Pinpoint the cell where the given text exists, returning its [x, y] midpoint coordinate. 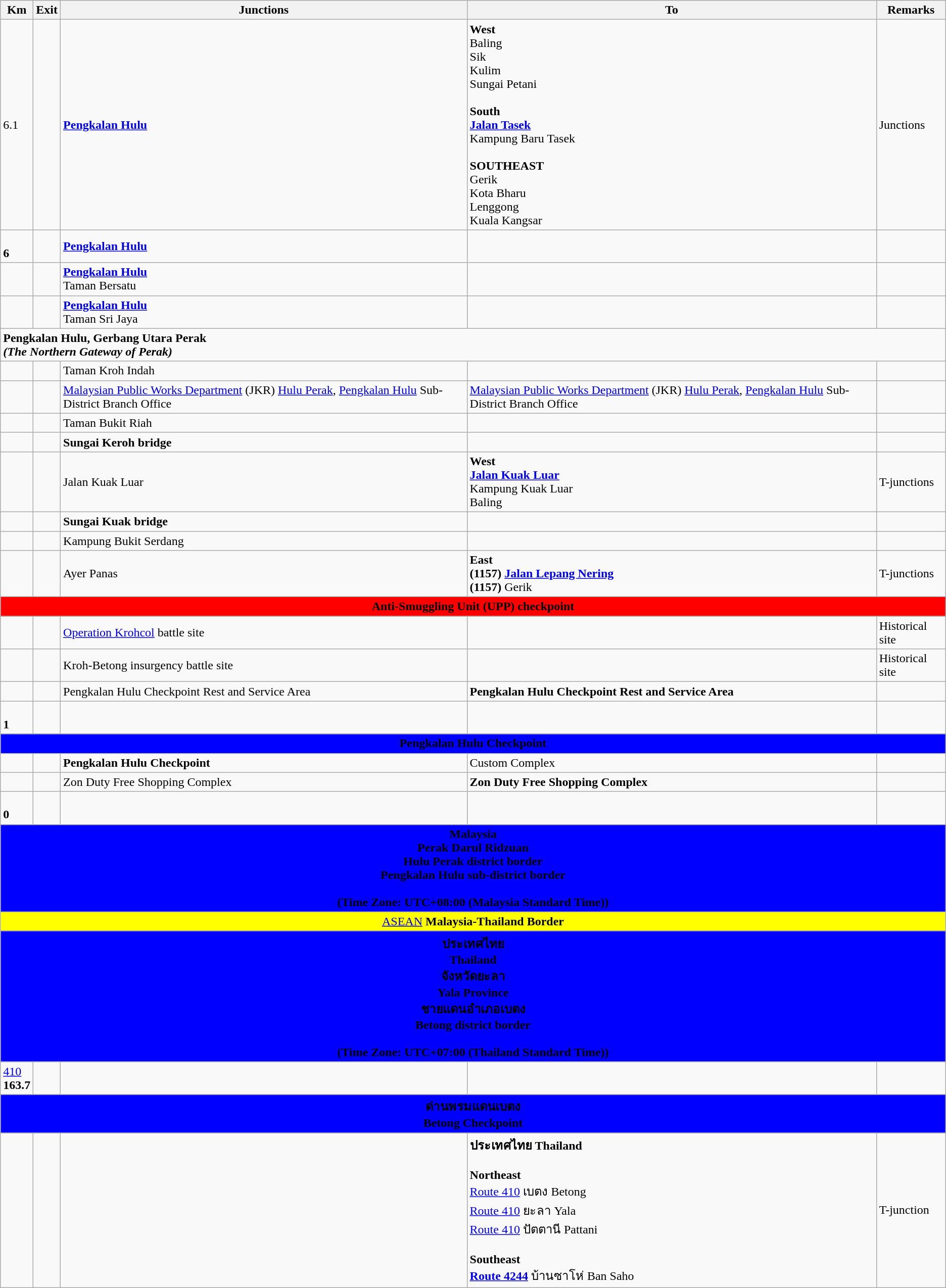
Operation Krohcol battle site [264, 632]
6.1 [17, 125]
ประเทศไทยThailandจังหวัดยะลาYala ProvinceชายแดนอำเภอเบตงBetong district border(Time Zone: UTC+07:00 (Thailand Standard Time)) [473, 996]
T-junction [911, 1210]
Exit [47, 10]
Remarks [911, 10]
West Jalan Kuak LuarKampung Kuak LuarBaling [672, 482]
Taman Bukit Riah [264, 423]
0 [17, 808]
Km [17, 10]
Taman Kroh Indah [264, 371]
Kampung Bukit Serdang [264, 541]
Jalan Kuak Luar [264, 482]
Anti-Smuggling Unit (UPP) checkpoint [473, 607]
West Baling Sik Kulim Sungai PetaniSouth Jalan TasekKampung Baru TasekSOUTHEAST Gerik Kota Bharu Lenggong Kuala Kangsar [672, 125]
Custom Complex [672, 763]
MalaysiaPerak Darul RidzuanHulu Perak district borderPengkalan Hulu sub-district border(Time Zone: UTC+08:00 (Malaysia Standard Time)) [473, 868]
Sungai Keroh bridge [264, 442]
ด่านพรมแดนเบตงBetong Checkpoint [473, 1114]
Kroh-Betong insurgency battle site [264, 666]
Pengkalan HuluTaman Bersatu [264, 279]
ประเทศไทย ThailandNortheastRoute 410 เบตง BetongRoute 410 ยะลา YalaRoute 410 ปัตตานี PattaniSoutheastRoute 4244 บ้านซาโห่ Ban Saho [672, 1210]
ASEAN Malaysia-Thailand Border [473, 921]
6 [17, 246]
Pengkalan Hulu, Gerbang Utara Perak(The Northern Gateway of Perak) [473, 344]
Sungai Kuak bridge [264, 521]
Pengkalan HuluTaman Sri Jaya [264, 312]
1 [17, 717]
East (1157) Jalan Lepang Nering (1157) Gerik [672, 574]
410163.7 [17, 1078]
Ayer Panas [264, 574]
To [672, 10]
